Scan for the cell matching the given text and deliver its (x, y) coordinate at center. 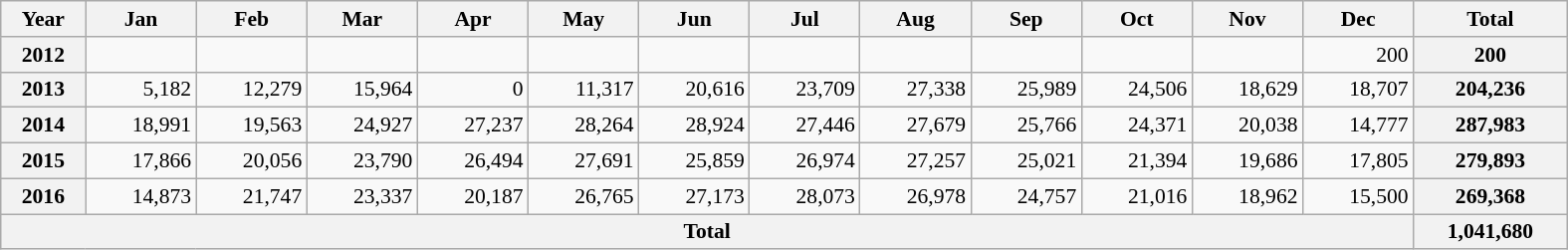
14,777 (1358, 125)
18,962 (1246, 196)
2014 (44, 125)
26,978 (916, 196)
Apr (472, 19)
26,974 (804, 161)
May (583, 19)
20,038 (1246, 125)
287,983 (1491, 125)
27,338 (916, 90)
24,371 (1137, 125)
0 (472, 90)
24,927 (362, 125)
25,021 (1025, 161)
23,337 (362, 196)
28,924 (695, 125)
20,056 (251, 161)
2013 (44, 90)
27,679 (916, 125)
11,317 (583, 90)
25,766 (1025, 125)
12,279 (251, 90)
27,237 (472, 125)
23,709 (804, 90)
204,236 (1491, 90)
20,187 (472, 196)
17,866 (141, 161)
18,707 (1358, 90)
18,629 (1246, 90)
27,446 (804, 125)
19,686 (1246, 161)
28,073 (804, 196)
1,041,680 (1491, 232)
Mar (362, 19)
Jun (695, 19)
17,805 (1358, 161)
Sep (1025, 19)
2012 (44, 55)
Nov (1246, 19)
Feb (251, 19)
14,873 (141, 196)
15,964 (362, 90)
24,506 (1137, 90)
2015 (44, 161)
25,859 (695, 161)
279,893 (1491, 161)
25,989 (1025, 90)
23,790 (362, 161)
18,991 (141, 125)
27,173 (695, 196)
27,691 (583, 161)
2016 (44, 196)
21,394 (1137, 161)
Jan (141, 19)
24,757 (1025, 196)
28,264 (583, 125)
15,500 (1358, 196)
21,016 (1137, 196)
26,765 (583, 196)
Year (44, 19)
20,616 (695, 90)
269,368 (1491, 196)
26,494 (472, 161)
27,257 (916, 161)
19,563 (251, 125)
Aug (916, 19)
21,747 (251, 196)
Jul (804, 19)
Dec (1358, 19)
Oct (1137, 19)
5,182 (141, 90)
